Pinpoint the cell where the given text exists, returning its [x, y] midpoint coordinate. 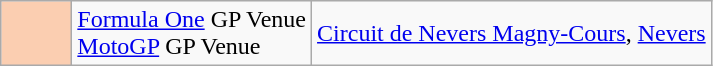
Circuit de Nevers Magny-Cours, Nevers [512, 34]
Formula One GP VenueMotoGP GP Venue [192, 34]
